Identify which cell holds the provided text, then report its (X, Y) central coordinate. 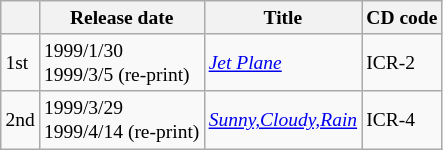
2nd (20, 120)
ICR-2 (402, 62)
1999/3/291999/4/14 (re-print) (122, 120)
Release date (122, 18)
1999/1/301999/3/5 (re-print) (122, 62)
1st (20, 62)
Sunny,Cloudy,Rain (283, 120)
Jet Plane (283, 62)
ICR-4 (402, 120)
Title (283, 18)
CD code (402, 18)
